Output the [x, y] coordinate of the center of the cell containing the given text.  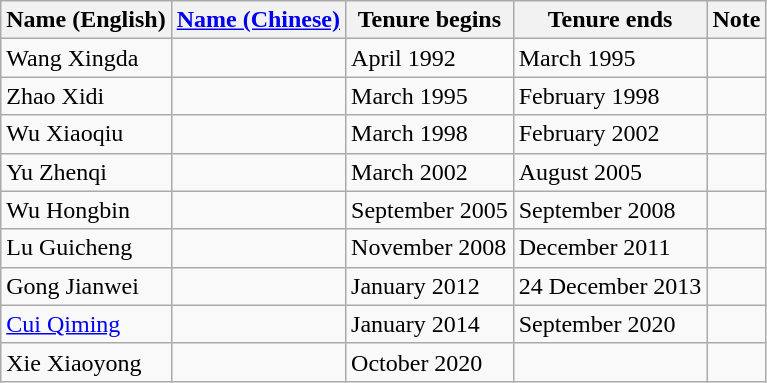
Xie Xiaoyong [86, 362]
Lu Guicheng [86, 248]
November 2008 [430, 248]
Yu Zhenqi [86, 172]
Name (English) [86, 20]
Wu Xiaoqiu [86, 134]
October 2020 [430, 362]
December 2011 [610, 248]
February 1998 [610, 96]
Note [736, 20]
September 2020 [610, 324]
Tenure begins [430, 20]
Tenure ends [610, 20]
September 2005 [430, 210]
Cui Qiming [86, 324]
August 2005 [610, 172]
24 December 2013 [610, 286]
February 2002 [610, 134]
March 1998 [430, 134]
January 2012 [430, 286]
March 2002 [430, 172]
September 2008 [610, 210]
Gong Jianwei [86, 286]
Wu Hongbin [86, 210]
January 2014 [430, 324]
April 1992 [430, 58]
Zhao Xidi [86, 96]
Name (Chinese) [258, 20]
Wang Xingda [86, 58]
